Return [X, Y] of the center of cell containing provided text 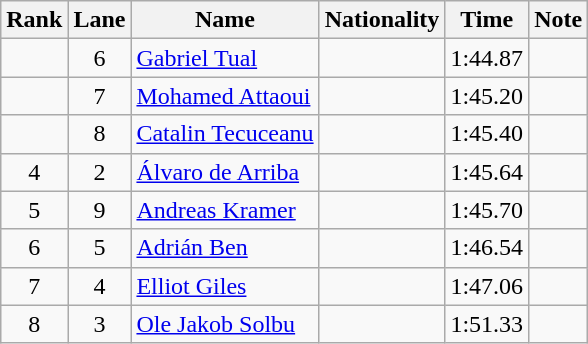
Gabriel Tual [225, 58]
9 [100, 210]
Nationality [382, 20]
Note [558, 20]
3 [100, 324]
Mohamed Attaoui [225, 96]
1:46.54 [487, 248]
2 [100, 172]
1:45.64 [487, 172]
1:51.33 [487, 324]
Time [487, 20]
1:44.87 [487, 58]
Adrián Ben [225, 248]
1:45.40 [487, 134]
Andreas Kramer [225, 210]
Lane [100, 20]
1:45.70 [487, 210]
Catalin Tecuceanu [225, 134]
Elliot Giles [225, 286]
Ole Jakob Solbu [225, 324]
1:47.06 [487, 286]
Álvaro de Arriba [225, 172]
Name [225, 20]
Rank [34, 20]
1:45.20 [487, 96]
